From the cell containing the given text, extract its center point as (x, y) coordinate. 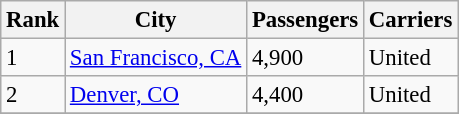
4,900 (306, 58)
Carriers (411, 20)
Denver, CO (156, 95)
Rank (33, 20)
Passengers (306, 20)
2 (33, 95)
1 (33, 58)
San Francisco, CA (156, 58)
4,400 (306, 95)
City (156, 20)
